Scan for the cell matching the given text and deliver its (x, y) coordinate at center. 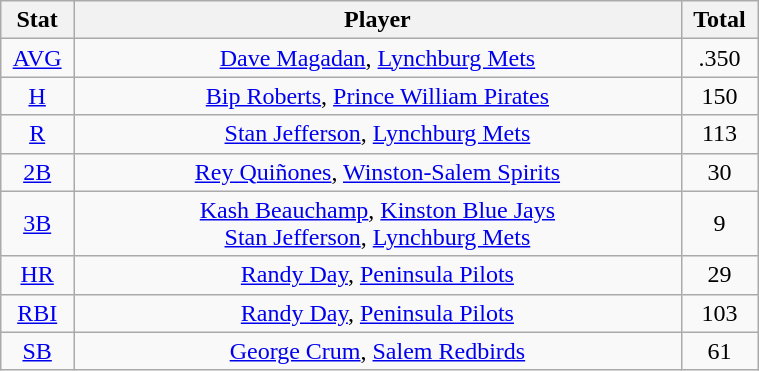
103 (719, 313)
Player (378, 20)
George Crum, Salem Redbirds (378, 351)
Bip Roberts, Prince William Pirates (378, 96)
9 (719, 224)
3B (38, 224)
H (38, 96)
Rey Quiñones, Winston-Salem Spirits (378, 172)
30 (719, 172)
Kash Beauchamp, Kinston Blue Jays Stan Jefferson, Lynchburg Mets (378, 224)
113 (719, 134)
Stat (38, 20)
SB (38, 351)
Dave Magadan, Lynchburg Mets (378, 58)
29 (719, 275)
RBI (38, 313)
2B (38, 172)
61 (719, 351)
.350 (719, 58)
Stan Jefferson, Lynchburg Mets (378, 134)
R (38, 134)
AVG (38, 58)
Total (719, 20)
HR (38, 275)
150 (719, 96)
